Search for the cell housing the specified text and yield its [x, y] center coordinate. 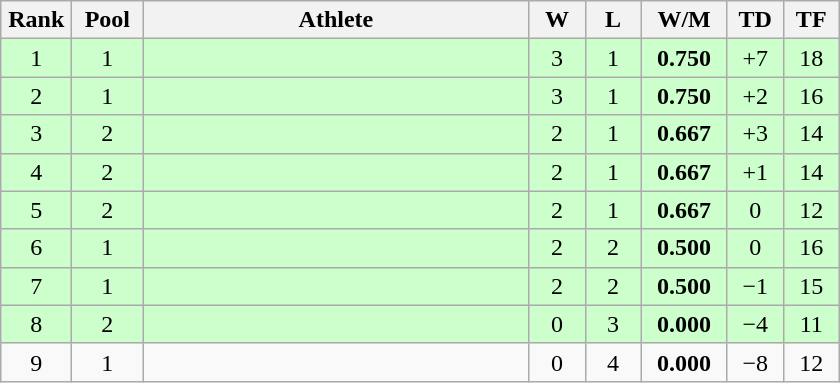
8 [36, 324]
9 [36, 362]
−1 [755, 286]
15 [811, 286]
7 [36, 286]
11 [811, 324]
Rank [36, 20]
TF [811, 20]
+1 [755, 172]
W [557, 20]
W/M [684, 20]
TD [755, 20]
−8 [755, 362]
18 [811, 58]
L [613, 20]
−4 [755, 324]
+3 [755, 134]
Pool [108, 20]
+2 [755, 96]
5 [36, 210]
Athlete [336, 20]
6 [36, 248]
+7 [755, 58]
